Search for the cell housing the specified text and yield its [X, Y] center coordinate. 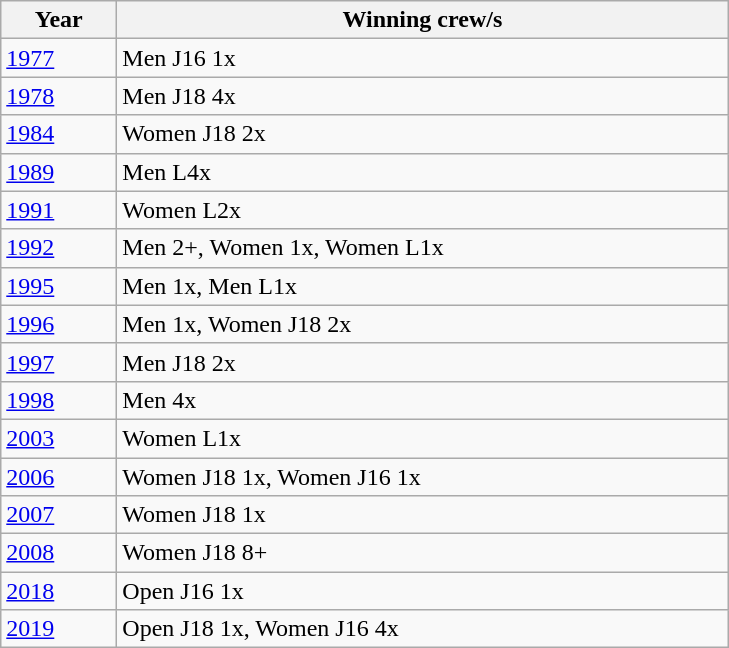
Men J18 4x [422, 96]
Women J18 8+ [422, 553]
1997 [59, 362]
Men L4x [422, 172]
Men 1x, Women J18 2x [422, 324]
1991 [59, 210]
1998 [59, 400]
1984 [59, 134]
Women L1x [422, 438]
Men 4x [422, 400]
Men 2+, Women 1x, Women L1x [422, 248]
2018 [59, 591]
Men J16 1x [422, 58]
Women J18 2x [422, 134]
1989 [59, 172]
Women J18 1x [422, 515]
2003 [59, 438]
2007 [59, 515]
2008 [59, 553]
2019 [59, 629]
Year [59, 20]
1978 [59, 96]
1977 [59, 58]
1995 [59, 286]
Open J16 1x [422, 591]
Open J18 1x, Women J16 4x [422, 629]
1996 [59, 324]
Women J18 1x, Women J16 1x [422, 477]
Men 1x, Men L1x [422, 286]
Winning crew/s [422, 20]
Men J18 2x [422, 362]
1992 [59, 248]
2006 [59, 477]
Women L2x [422, 210]
